Detect which cell encompasses the target text, then output its (X, Y) center coordinate. 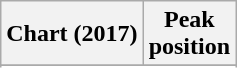
Peak position (189, 34)
Chart (2017) (72, 34)
